Capture the cell that displays the provided text and extract its (x, y) central coordinate. 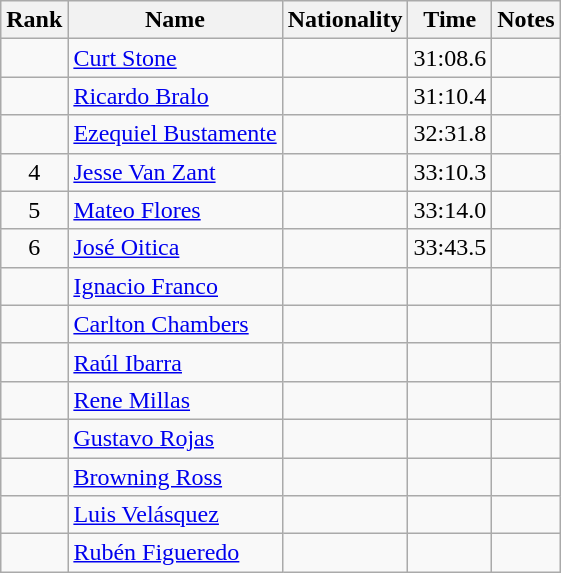
Rubén Figueredo (175, 553)
Rene Millas (175, 400)
Ignacio Franco (175, 286)
32:31.8 (450, 134)
33:14.0 (450, 210)
Raúl Ibarra (175, 362)
31:10.4 (450, 96)
Jesse Van Zant (175, 172)
5 (34, 210)
Name (175, 20)
José Oitica (175, 248)
Browning Ross (175, 477)
Mateo Flores (175, 210)
Carlton Chambers (175, 324)
6 (34, 248)
33:10.3 (450, 172)
4 (34, 172)
Ezequiel Bustamente (175, 134)
Curt Stone (175, 58)
Ricardo Bralo (175, 96)
33:43.5 (450, 248)
Time (450, 20)
Rank (34, 20)
Luis Velásquez (175, 515)
Gustavo Rojas (175, 438)
Notes (526, 20)
Nationality (345, 20)
31:08.6 (450, 58)
